Extract the [x, y] coordinate from the center of the cell holding the provided text.  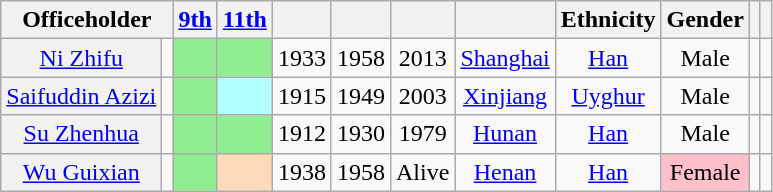
Alive [422, 172]
Hunan [505, 134]
2003 [422, 96]
1912 [302, 134]
1938 [302, 172]
Ethnicity [608, 20]
11th [244, 20]
Wu Guixian [82, 172]
1949 [360, 96]
Ni Zhifu [82, 58]
Henan [505, 172]
Xinjiang [505, 96]
2013 [422, 58]
Saifuddin Azizi [82, 96]
1979 [422, 134]
1930 [360, 134]
1933 [302, 58]
Officeholder [87, 20]
1915 [302, 96]
Gender [705, 20]
Shanghai [505, 58]
Uyghur [608, 96]
Female [705, 172]
9th [195, 20]
Su Zhenhua [82, 134]
